Capture the cell that displays the provided text and extract its (X, Y) central coordinate. 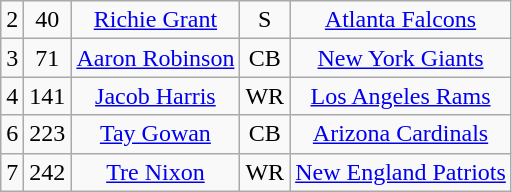
Tre Nixon (156, 172)
141 (48, 96)
Jacob Harris (156, 96)
New York Giants (401, 58)
Aaron Robinson (156, 58)
2 (12, 20)
4 (12, 96)
7 (12, 172)
Tay Gowan (156, 134)
New England Patriots (401, 172)
Arizona Cardinals (401, 134)
71 (48, 58)
6 (12, 134)
S (265, 20)
Atlanta Falcons (401, 20)
3 (12, 58)
242 (48, 172)
Los Angeles Rams (401, 96)
40 (48, 20)
223 (48, 134)
Richie Grant (156, 20)
